Locate the cell with the specified text and output its (X, Y) center coordinate. 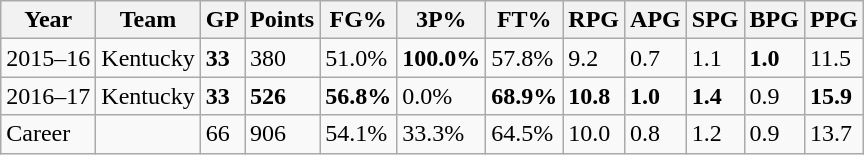
0.0% (442, 96)
FG% (358, 20)
2015–16 (48, 58)
1.4 (715, 96)
54.1% (358, 134)
51.0% (358, 58)
15.9 (834, 96)
906 (282, 134)
Career (48, 134)
13.7 (834, 134)
100.0% (442, 58)
56.8% (358, 96)
33.3% (442, 134)
Team (148, 20)
SPG (715, 20)
Points (282, 20)
APG (656, 20)
GP (222, 20)
Year (48, 20)
PPG (834, 20)
1.1 (715, 58)
RPG (594, 20)
64.5% (524, 134)
9.2 (594, 58)
3P% (442, 20)
66 (222, 134)
11.5 (834, 58)
0.8 (656, 134)
10.8 (594, 96)
10.0 (594, 134)
68.9% (524, 96)
0.7 (656, 58)
FT% (524, 20)
57.8% (524, 58)
380 (282, 58)
BPG (774, 20)
2016–17 (48, 96)
526 (282, 96)
1.2 (715, 134)
